Search for the cell housing the specified text and yield its (X, Y) center coordinate. 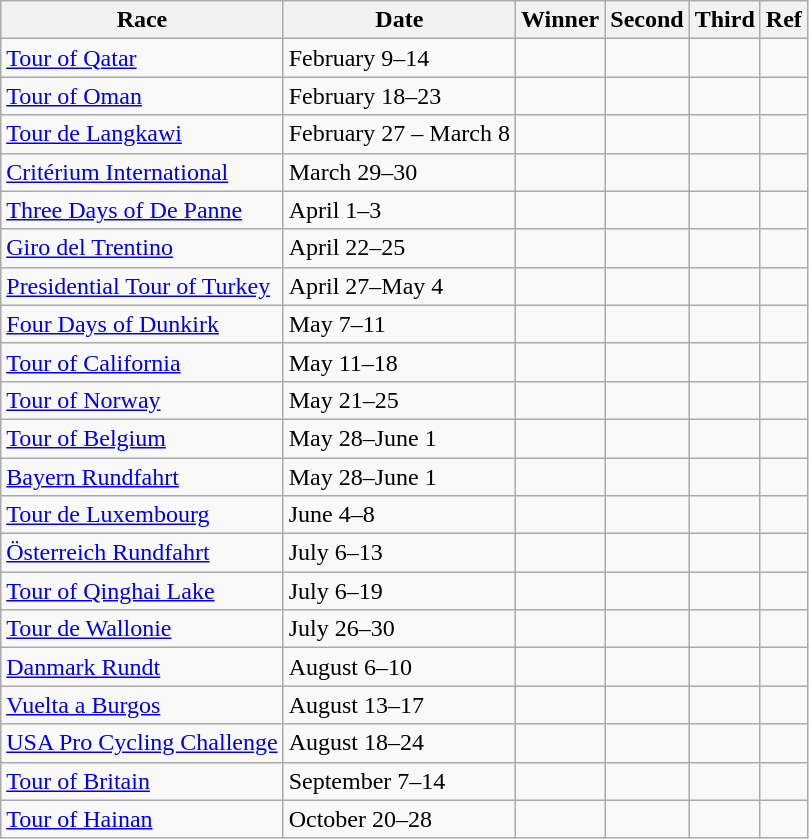
USA Pro Cycling Challenge (142, 743)
Tour de Wallonie (142, 629)
February 27 – March 8 (399, 134)
Date (399, 20)
May 7–11 (399, 324)
Tour of California (142, 362)
August 6–10 (399, 667)
Österreich Rundfahrt (142, 553)
Winner (560, 20)
Second (647, 20)
April 22–25 (399, 248)
February 18–23 (399, 96)
August 18–24 (399, 743)
Bayern Rundfahrt (142, 477)
Third (724, 20)
Critérium International (142, 172)
Ref (784, 20)
July 6–13 (399, 553)
September 7–14 (399, 781)
Tour of Britain (142, 781)
August 13–17 (399, 705)
July 6–19 (399, 591)
May 21–25 (399, 400)
Race (142, 20)
Giro del Trentino (142, 248)
October 20–28 (399, 819)
July 26–30 (399, 629)
April 1–3 (399, 210)
February 9–14 (399, 58)
Danmark Rundt (142, 667)
May 11–18 (399, 362)
Three Days of De Panne (142, 210)
March 29–30 (399, 172)
Tour of Hainan (142, 819)
Tour de Luxembourg (142, 515)
June 4–8 (399, 515)
April 27–May 4 (399, 286)
Tour of Oman (142, 96)
Vuelta a Burgos (142, 705)
Tour of Belgium (142, 438)
Tour of Qinghai Lake (142, 591)
Tour de Langkawi (142, 134)
Presidential Tour of Turkey (142, 286)
Four Days of Dunkirk (142, 324)
Tour of Qatar (142, 58)
Tour of Norway (142, 400)
